Capture the cell that displays the provided text and extract its (X, Y) central coordinate. 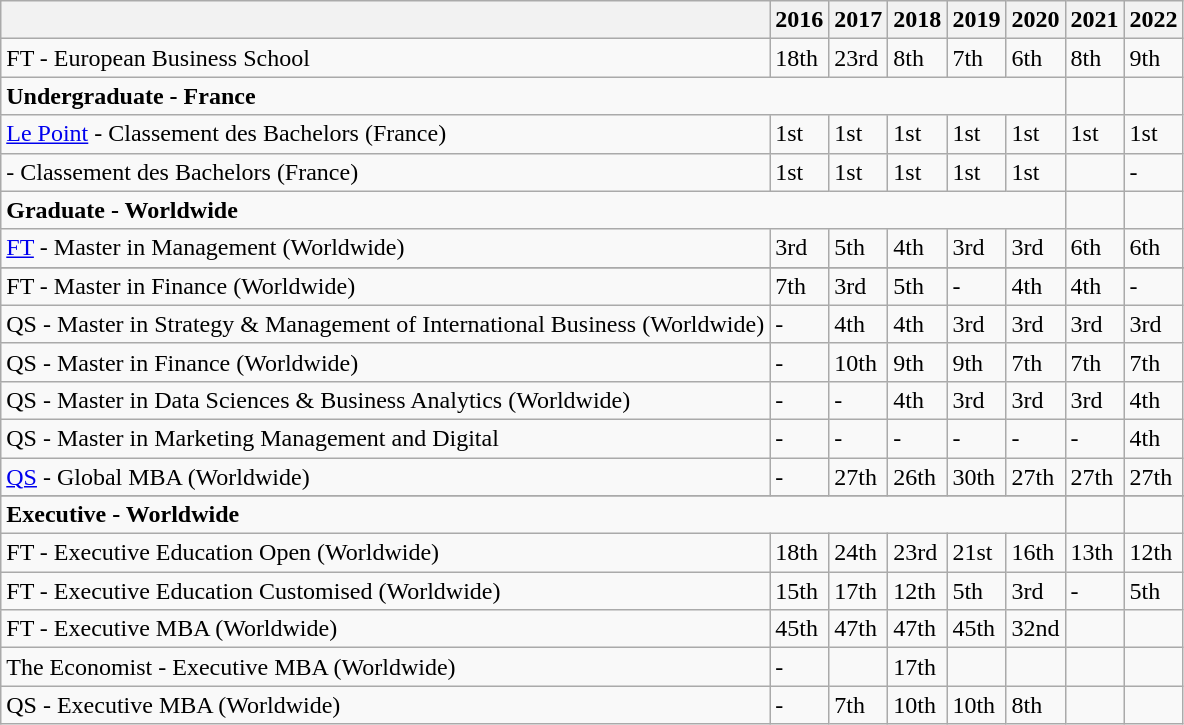
FT - European Business School (386, 58)
QS - Executive MBA (Worldwide) (386, 705)
15th (800, 591)
21st (976, 553)
FT - Executive MBA (Worldwide) (386, 629)
2019 (976, 20)
24th (858, 553)
13th (1094, 553)
QS - Global MBA (Worldwide) (386, 477)
2017 (858, 20)
QS - Master in Strategy & Management of International Business (Worldwide) (386, 324)
- Classement des Bachelors (France) (386, 172)
QS - Master in Marketing Management and Digital (386, 438)
Le Point - Classement des Bachelors (France) (386, 134)
16th (1036, 553)
Executive - Worldwide (533, 515)
QS - Master in Finance (Worldwide) (386, 362)
26th (918, 477)
2020 (1036, 20)
32nd (1036, 629)
2018 (918, 20)
FT - Master in Management (Worldwide) (386, 248)
2022 (1154, 20)
Undergraduate - France (533, 96)
FT - Executive Education Open (Worldwide) (386, 553)
FT - Master in Finance (Worldwide) (386, 286)
30th (976, 477)
Graduate - Worldwide (533, 210)
2016 (800, 20)
FT - Executive Education Customised (Worldwide) (386, 591)
QS - Master in Data Sciences & Business Analytics (Worldwide) (386, 400)
2021 (1094, 20)
The Economist - Executive MBA (Worldwide) (386, 667)
